For the text-containing cell, return its midpoint in [X, Y] coordinate format. 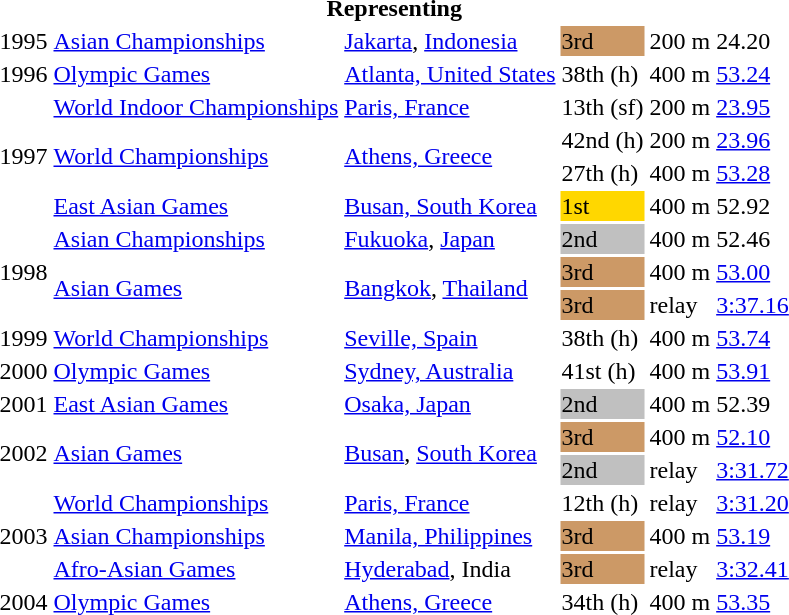
41st (h) [602, 371]
Fukuoka, Japan [450, 239]
Bangkok, Thailand [450, 288]
27th (h) [602, 173]
12th (h) [602, 503]
42nd (h) [602, 140]
Hyderabad, India [450, 569]
1st [602, 206]
Jakarta, Indonesia [450, 41]
Athens, Greece [450, 156]
Afro-Asian Games [196, 569]
Osaka, Japan [450, 404]
Seville, Spain [450, 338]
World Indoor Championships [196, 107]
Sydney, Australia [450, 371]
Manila, Philippines [450, 536]
13th (sf) [602, 107]
Atlanta, United States [450, 74]
